Output the (x, y) coordinate of the center of the cell containing the given text.  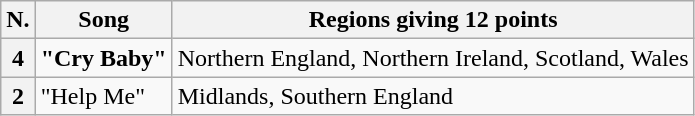
Song (104, 20)
Northern England, Northern Ireland, Scotland, Wales (433, 58)
4 (18, 58)
2 (18, 96)
Regions giving 12 points (433, 20)
N. (18, 20)
Midlands, Southern England (433, 96)
"Help Me" (104, 96)
"Cry Baby" (104, 58)
